Pinpoint the cell where the given text exists, returning its (X, Y) midpoint coordinate. 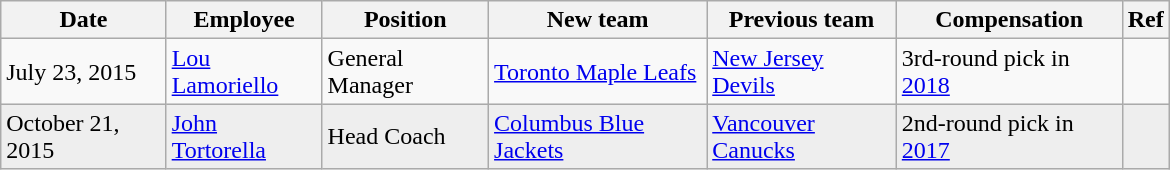
Toronto Maple Leafs (598, 72)
Date (84, 20)
July 23, 2015 (84, 72)
Vancouver Canucks (802, 136)
2nd-round pick in 2017 (1009, 136)
3rd-round pick in 2018 (1009, 72)
General Manager (405, 72)
New team (598, 20)
New Jersey Devils (802, 72)
Lou Lamoriello (244, 72)
Head Coach (405, 136)
Previous team (802, 20)
October 21, 2015 (84, 136)
Employee (244, 20)
Position (405, 20)
John Tortorella (244, 136)
Columbus Blue Jackets (598, 136)
Ref (1146, 20)
Compensation (1009, 20)
